Search for the cell housing the specified text and yield its [x, y] center coordinate. 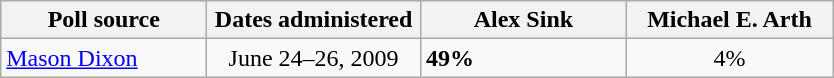
Michael E. Arth [729, 20]
49% [523, 58]
Poll source [104, 20]
Mason Dixon [104, 58]
Alex Sink [523, 20]
June 24–26, 2009 [314, 58]
Dates administered [314, 20]
4% [729, 58]
